For the text-containing cell, return its midpoint in [x, y] coordinate format. 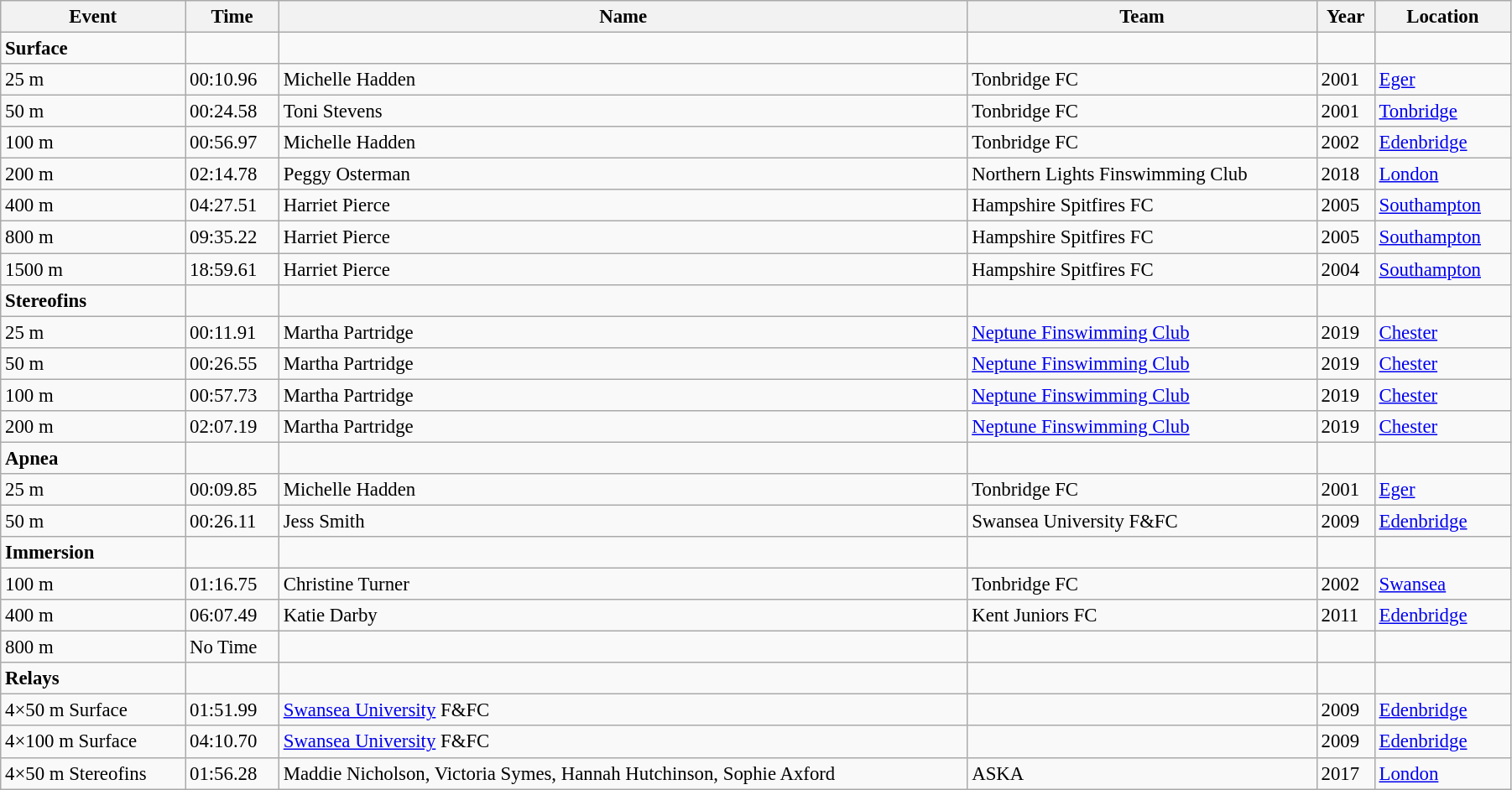
06:07.49 [232, 616]
01:51.99 [232, 710]
00:10.96 [232, 80]
Tonbridge [1442, 112]
Surface [93, 49]
Year [1346, 17]
1500 m [93, 269]
Toni Stevens [623, 112]
2011 [1346, 616]
Immersion [93, 553]
Time [232, 17]
01:16.75 [232, 585]
Peggy Osterman [623, 174]
No Time [232, 647]
Apnea [93, 458]
Stereofins [93, 300]
04:27.51 [232, 205]
01:56.28 [232, 773]
ASKA [1142, 773]
Team [1142, 17]
Katie Darby [623, 616]
4×50 m Stereofins [93, 773]
00:11.91 [232, 332]
00:26.11 [232, 521]
00:56.97 [232, 143]
02:07.19 [232, 427]
Jess Smith [623, 521]
Swansea [1442, 585]
Name [623, 17]
00:57.73 [232, 395]
Christine Turner [623, 585]
2004 [1346, 269]
4×50 m Surface [93, 710]
2017 [1346, 773]
Kent Juniors FC [1142, 616]
00:26.55 [232, 363]
18:59.61 [232, 269]
Maddie Nicholson, Victoria Symes, Hannah Hutchinson, Sophie Axford [623, 773]
00:09.85 [232, 490]
Event [93, 17]
Location [1442, 17]
Relays [93, 678]
04:10.70 [232, 742]
2018 [1346, 174]
02:14.78 [232, 174]
Northern Lights Finswimming Club [1142, 174]
09:35.22 [232, 237]
00:24.58 [232, 112]
4×100 m Surface [93, 742]
